Return the (X, Y) coordinate for the center point of the cell that contains the specified text.  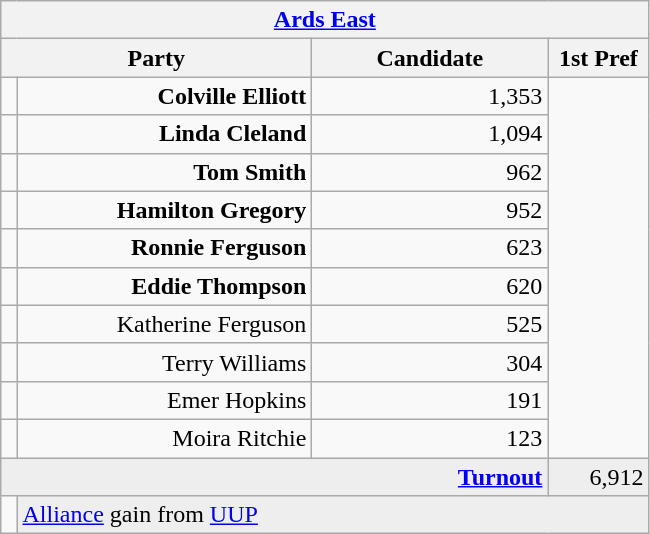
Party (156, 58)
Ronnie Ferguson (164, 248)
Ards East (325, 20)
6,912 (598, 477)
191 (430, 400)
Candidate (430, 58)
Hamilton Gregory (164, 210)
Katherine Ferguson (164, 324)
952 (430, 210)
Colville Elliott (164, 96)
525 (430, 324)
Moira Ritchie (164, 438)
Eddie Thompson (164, 286)
Turnout (274, 477)
123 (430, 438)
Linda Cleland (164, 134)
Emer Hopkins (164, 400)
304 (430, 362)
620 (430, 286)
1,094 (430, 134)
Tom Smith (164, 172)
Alliance gain from UUP (333, 515)
623 (430, 248)
962 (430, 172)
Terry Williams (164, 362)
1st Pref (598, 58)
1,353 (430, 96)
